Capture the cell that displays the provided text and extract its [X, Y] central coordinate. 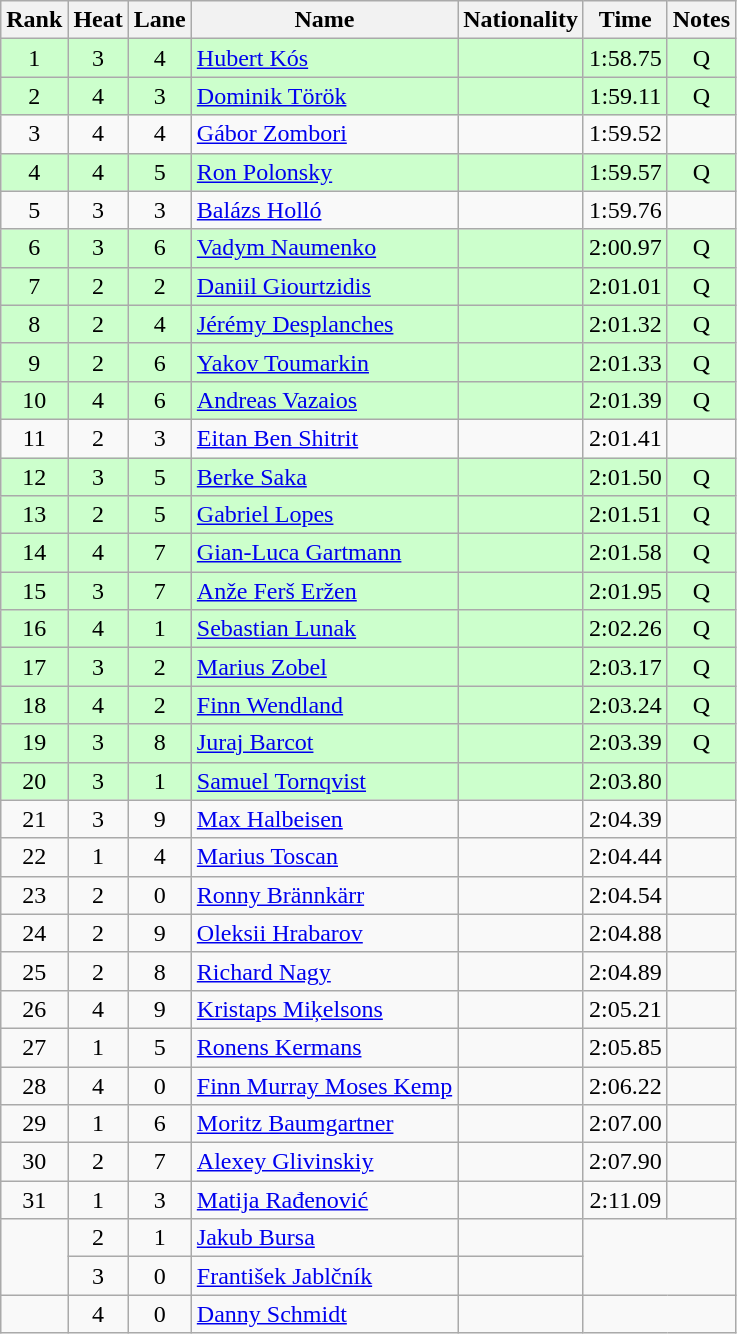
Notes [701, 20]
2:02.26 [625, 629]
Eitan Ben Shitrit [324, 438]
17 [34, 667]
2:03.24 [625, 705]
Yakov Toumarkin [324, 362]
Vadym Naumenko [324, 248]
2:01.41 [625, 438]
2:04.44 [625, 857]
Marius Zobel [324, 667]
2:03.17 [625, 667]
Anže Ferš Eržen [324, 591]
21 [34, 819]
1:59.11 [625, 96]
2:11.09 [625, 1200]
Ronens Kermans [324, 1047]
Marius Toscan [324, 857]
2:01.32 [625, 324]
2:07.90 [625, 1162]
Juraj Barcot [324, 743]
2:01.95 [625, 591]
Hubert Kós [324, 58]
Gabriel Lopes [324, 515]
20 [34, 781]
1:59.76 [625, 210]
Finn Wendland [324, 705]
31 [34, 1200]
11 [34, 438]
Nationality [521, 20]
Ronny Brännkärr [324, 895]
Matija Rađenović [324, 1200]
13 [34, 515]
2:01.39 [625, 400]
Time [625, 20]
30 [34, 1162]
Rank [34, 20]
František Jablčník [324, 1276]
Max Halbeisen [324, 819]
28 [34, 1085]
2:01.33 [625, 362]
Finn Murray Moses Kemp [324, 1085]
24 [34, 933]
25 [34, 971]
2:03.80 [625, 781]
23 [34, 895]
2:01.01 [625, 286]
2:01.58 [625, 553]
Oleksii Hrabarov [324, 933]
1:58.75 [625, 58]
2:03.39 [625, 743]
15 [34, 591]
2:04.89 [625, 971]
2:00.97 [625, 248]
29 [34, 1124]
Gian-Luca Gartmann [324, 553]
Andreas Vazaios [324, 400]
Dominik Török [324, 96]
19 [34, 743]
Balázs Holló [324, 210]
2:01.51 [625, 515]
Ron Polonsky [324, 172]
Jérémy Desplanches [324, 324]
12 [34, 477]
2:05.85 [625, 1047]
22 [34, 857]
16 [34, 629]
2:01.50 [625, 477]
Kristaps Miķelsons [324, 1009]
Heat [98, 20]
Name [324, 20]
Lane [160, 20]
1:59.52 [625, 134]
18 [34, 705]
Richard Nagy [324, 971]
Samuel Tornqvist [324, 781]
2:04.54 [625, 895]
27 [34, 1047]
14 [34, 553]
Berke Saka [324, 477]
Danny Schmidt [324, 1314]
Alexey Glivinskiy [324, 1162]
1:59.57 [625, 172]
Daniil Giourtzidis [324, 286]
2:07.00 [625, 1124]
10 [34, 400]
2:04.39 [625, 819]
2:06.22 [625, 1085]
Sebastian Lunak [324, 629]
Gábor Zombori [324, 134]
2:05.21 [625, 1009]
Jakub Bursa [324, 1238]
26 [34, 1009]
2:04.88 [625, 933]
Moritz Baumgartner [324, 1124]
